Return the [x, y] coordinate for the center point of the cell that contains the specified text.  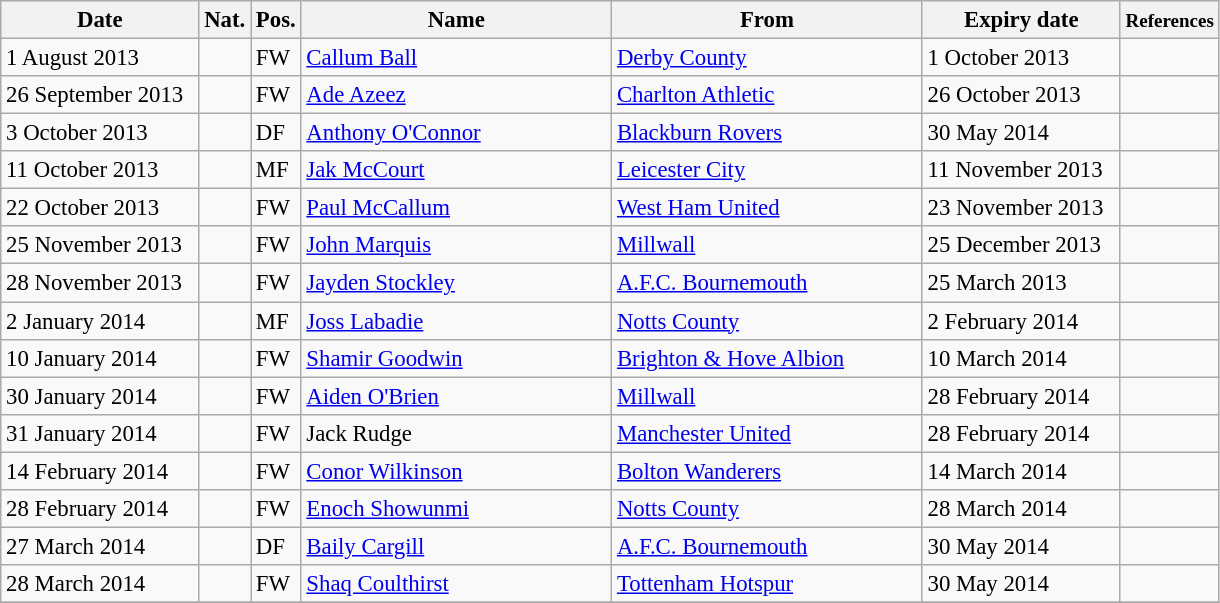
Pos. [276, 20]
Callum Ball [456, 58]
31 January 2014 [100, 433]
11 November 2013 [1021, 170]
Expiry date [1021, 20]
Conor Wilkinson [456, 471]
Shamir Goodwin [456, 358]
Enoch Showunmi [456, 509]
West Ham United [768, 208]
Name [456, 20]
27 March 2014 [100, 546]
Derby County [768, 58]
Ade Azeez [456, 95]
26 October 2013 [1021, 95]
3 October 2013 [100, 133]
Leicester City [768, 170]
25 December 2013 [1021, 245]
25 March 2013 [1021, 283]
Paul McCallum [456, 208]
Anthony O'Connor [456, 133]
Blackburn Rovers [768, 133]
2 January 2014 [100, 321]
10 March 2014 [1021, 358]
Date [100, 20]
Joss Labadie [456, 321]
1 August 2013 [100, 58]
Jak McCourt [456, 170]
John Marquis [456, 245]
2 February 2014 [1021, 321]
22 October 2013 [100, 208]
Nat. [225, 20]
30 January 2014 [100, 396]
Tottenham Hotspur [768, 584]
Brighton & Hove Albion [768, 358]
Manchester United [768, 433]
11 October 2013 [100, 170]
Shaq Coulthirst [456, 584]
23 November 2013 [1021, 208]
Aiden O'Brien [456, 396]
25 November 2013 [100, 245]
From [768, 20]
References [1170, 20]
Jack Rudge [456, 433]
Charlton Athletic [768, 95]
14 February 2014 [100, 471]
14 March 2014 [1021, 471]
10 January 2014 [100, 358]
26 September 2013 [100, 95]
28 November 2013 [100, 283]
Baily Cargill [456, 546]
1 October 2013 [1021, 58]
Bolton Wanderers [768, 471]
Jayden Stockley [456, 283]
